Provide the (x, y) coordinate of the cell's center where the given text is located.  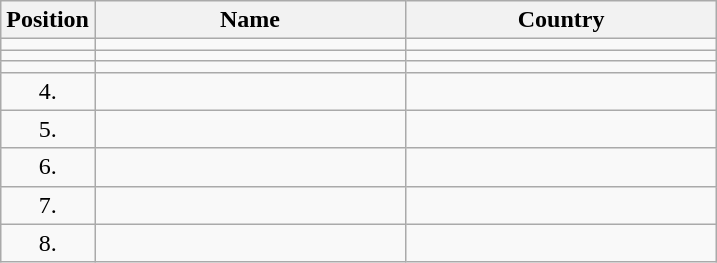
Country (562, 20)
Name (250, 20)
4. (48, 91)
6. (48, 167)
Position (48, 20)
5. (48, 129)
7. (48, 205)
8. (48, 243)
